Pinpoint the cell where the given text exists, returning its [x, y] midpoint coordinate. 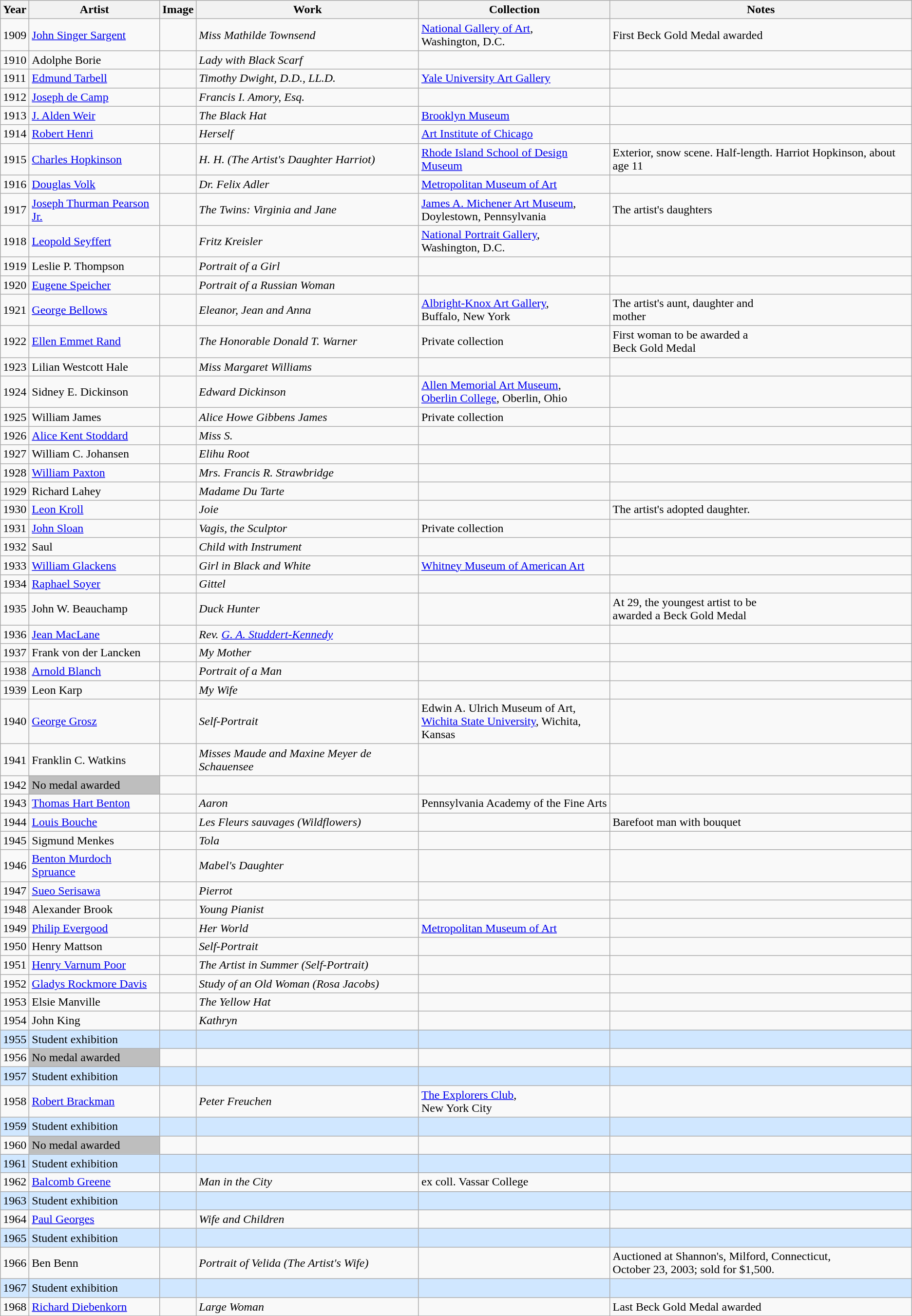
1928 [15, 473]
Edwin A. Ulrich Museum of Art, Wichita State University, Wichita, Kansas [514, 722]
1917 [15, 210]
Ellen Emmet Rand [95, 342]
1968 [15, 1306]
The Black Hat [308, 115]
1916 [15, 184]
Miss S. [308, 436]
1913 [15, 115]
1961 [15, 1163]
1909 [15, 35]
National Gallery of Art,Washington, D.C. [514, 35]
Frank von der Lancken [95, 653]
Vagis, the Sculptor [308, 528]
Elsie Manville [95, 1002]
Wife and Children [308, 1219]
1934 [15, 584]
The Yellow Hat [308, 1002]
Yale University Art Gallery [514, 78]
Charles Hopkinson [95, 159]
John King [95, 1021]
Child with Instrument [308, 547]
Edward Dickinson [308, 392]
Franklin C. Watkins [95, 760]
Adolphe Borie [95, 60]
The artist's daughters [761, 210]
1915 [15, 159]
1924 [15, 392]
Timothy Dwight, D.D., LL.D. [308, 78]
Last Beck Gold Medal awarded [761, 1306]
1940 [15, 722]
1965 [15, 1238]
1943 [15, 803]
1932 [15, 547]
Alice Kent Stoddard [95, 436]
1930 [15, 510]
1939 [15, 690]
Portrait of Velida (The Artist's Wife) [308, 1263]
Lilian Westcott Hale [95, 367]
1955 [15, 1039]
Work [308, 10]
1941 [15, 760]
Portrait of a Russian Woman [308, 285]
1962 [15, 1182]
J. Alden Weir [95, 115]
H. H. (The Artist's Daughter Harriot) [308, 159]
Tola [308, 840]
Year [15, 10]
Artist [95, 10]
1946 [15, 865]
Eugene Speicher [95, 285]
Douglas Volk [95, 184]
Alexander Brook [95, 909]
First Beck Gold Medal awarded [761, 35]
Duck Hunter [308, 609]
Joie [308, 510]
William James [95, 417]
1936 [15, 634]
1948 [15, 909]
Sidney E. Dickinson [95, 392]
Notes [761, 10]
Peter Freuchen [308, 1101]
1929 [15, 491]
Allen Memorial Art Museum,Oberlin College, Oberlin, Ohio [514, 392]
1947 [15, 891]
Thomas Hart Benton [95, 803]
1920 [15, 285]
1937 [15, 653]
1957 [15, 1076]
Leopold Seyffert [95, 241]
Saul [95, 547]
1935 [15, 609]
1912 [15, 97]
Aaron [308, 803]
John Sloan [95, 528]
Rev. G. A. Studdert-Kennedy [308, 634]
Mabel's Daughter [308, 865]
The artist's adopted daughter. [761, 510]
1914 [15, 134]
Benton Murdoch Spruance [95, 865]
1926 [15, 436]
1919 [15, 266]
1931 [15, 528]
Joseph de Camp [95, 97]
Elihu Root [308, 454]
Mrs. Francis R. Strawbridge [308, 473]
William Glackens [95, 565]
1954 [15, 1021]
Jean MacLane [95, 634]
The Honorable Donald T. Warner [308, 342]
1950 [15, 946]
The artist's aunt, daughter andmother [761, 310]
1911 [15, 78]
Misses Maude and Maxine Meyer de Schauensee [308, 760]
Gladys Rockmore Davis [95, 984]
1923 [15, 367]
Henry Varnum Poor [95, 965]
ex coll. Vassar College [514, 1182]
Art Institute of Chicago [514, 134]
Madame Du Tarte [308, 491]
John W. Beauchamp [95, 609]
1942 [15, 785]
1925 [15, 417]
Leon Kroll [95, 510]
Francis I. Amory, Esq. [308, 97]
My Wife [308, 690]
Edmund Tarbell [95, 78]
1927 [15, 454]
Whitney Museum of American Art [514, 565]
Richard Lahey [95, 491]
William Paxton [95, 473]
1910 [15, 60]
Philip Evergood [95, 928]
First woman to be awarded aBeck Gold Medal [761, 342]
Dr. Felix Adler [308, 184]
Raphael Soyer [95, 584]
Fritz Kreisler [308, 241]
My Mother [308, 653]
Barefoot man with bouquet [761, 822]
Kathryn [308, 1021]
1963 [15, 1201]
1967 [15, 1288]
Les Fleurs sauvages (Wildflowers) [308, 822]
Joseph Thurman Pearson Jr. [95, 210]
1951 [15, 965]
William C. Johansen [95, 454]
Eleanor, Jean and Anna [308, 310]
1959 [15, 1126]
Girl in Black and White [308, 565]
Portrait of a Girl [308, 266]
Miss Mathilde Townsend [308, 35]
1944 [15, 822]
Image [178, 10]
Henry Mattson [95, 946]
Sigmund Menkes [95, 840]
Herself [308, 134]
George Bellows [95, 310]
Study of an Old Woman (Rosa Jacobs) [308, 984]
James A. Michener Art Museum,Doylestown, Pennsylvania [514, 210]
The Explorers Club,New York City [514, 1101]
Alice Howe Gibbens James [308, 417]
Rhode Island School of Design Museum [514, 159]
National Portrait Gallery,Washington, D.C. [514, 241]
Her World [308, 928]
George Grosz [95, 722]
Gittel [308, 584]
The Twins: Virginia and Jane [308, 210]
1958 [15, 1101]
The Artist in Summer (Self-Portrait) [308, 965]
Large Woman [308, 1306]
Leslie P. Thompson [95, 266]
Collection [514, 10]
Robert Brackman [95, 1101]
1933 [15, 565]
Man in the City [308, 1182]
Auctioned at Shannon's, Milford, Connecticut,October 23, 2003; sold for $1,500. [761, 1263]
Louis Bouche [95, 822]
Portrait of a Man [308, 671]
Pennsylvania Academy of the Fine Arts [514, 803]
Arnold Blanch [95, 671]
1949 [15, 928]
1921 [15, 310]
Robert Henri [95, 134]
1952 [15, 984]
1938 [15, 671]
1956 [15, 1058]
1918 [15, 241]
Lady with Black Scarf [308, 60]
Pierrot [308, 891]
1966 [15, 1263]
Richard Diebenkorn [95, 1306]
1922 [15, 342]
1945 [15, 840]
Exterior, snow scene. Half-length. Harriot Hopkinson, about age 11 [761, 159]
Leon Karp [95, 690]
Young Pianist [308, 909]
1960 [15, 1145]
1953 [15, 1002]
Sueo Serisawa [95, 891]
1964 [15, 1219]
Paul Georges [95, 1219]
Ben Benn [95, 1263]
Brooklyn Museum [514, 115]
John Singer Sargent [95, 35]
At 29, the youngest artist to beawarded a Beck Gold Medal [761, 609]
Miss Margaret Williams [308, 367]
Albright-Knox Art Gallery,Buffalo, New York [514, 310]
Balcomb Greene [95, 1182]
